For the text-containing cell, return its midpoint in [X, Y] coordinate format. 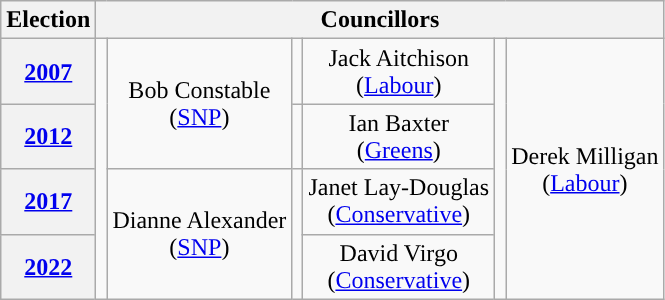
2022 [48, 266]
2007 [48, 72]
Councillors [380, 20]
2017 [48, 202]
Janet Lay-Douglas(Conservative) [399, 202]
Election [48, 20]
David Virgo(Conservative) [399, 266]
2012 [48, 136]
Ian Baxter(Greens) [399, 136]
Jack Aitchison(Labour) [399, 72]
Dianne Alexander(SNP) [200, 234]
Bob Constable(SNP) [200, 104]
Derek Milligan(Labour) [585, 169]
